Find where the given text appears and provide that cell's center as [X, Y] coordinate. 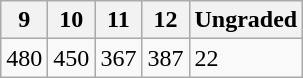
9 [24, 20]
387 [166, 58]
12 [166, 20]
Ungraded [246, 20]
367 [118, 58]
11 [118, 20]
480 [24, 58]
10 [72, 20]
450 [72, 58]
22 [246, 58]
